Find where the given text appears and provide that cell's center as (X, Y) coordinate. 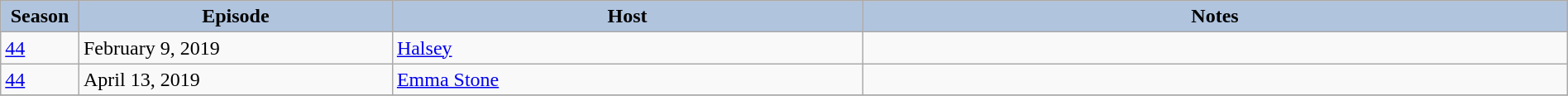
February 9, 2019 (235, 48)
Halsey (627, 48)
Host (627, 17)
April 13, 2019 (235, 79)
Episode (235, 17)
Season (40, 17)
Notes (1216, 17)
Emma Stone (627, 79)
